Return (x, y) of the center of cell containing provided text 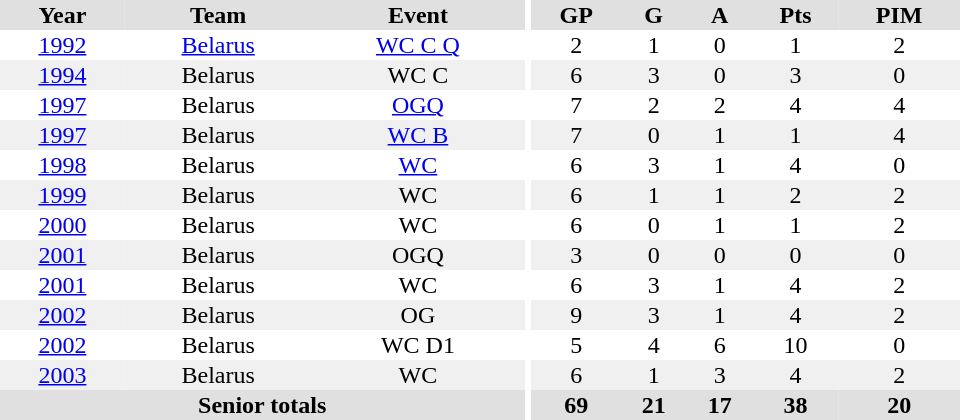
Pts (796, 15)
Event (418, 15)
1992 (62, 45)
5 (576, 345)
WC C Q (418, 45)
WC C (418, 75)
PIM (899, 15)
1999 (62, 195)
1998 (62, 165)
17 (720, 405)
Year (62, 15)
OG (418, 315)
2003 (62, 375)
9 (576, 315)
A (720, 15)
38 (796, 405)
GP (576, 15)
69 (576, 405)
10 (796, 345)
21 (654, 405)
Senior totals (262, 405)
Team (218, 15)
20 (899, 405)
1994 (62, 75)
2000 (62, 225)
WC B (418, 135)
G (654, 15)
WC D1 (418, 345)
